Locate the cell with the specified text and output its (x, y) center coordinate. 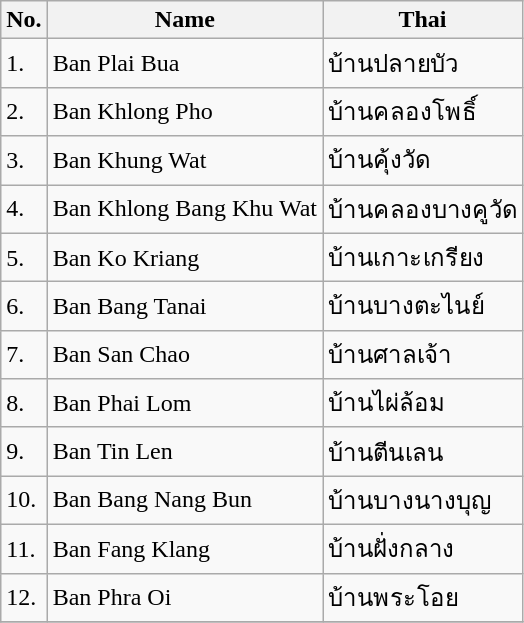
Ban Tin Len (184, 452)
7. (24, 354)
Ban Phra Oi (184, 598)
Thai (422, 20)
Ban Fang Klang (184, 548)
บ้านศาลเจ้า (422, 354)
Ban Phai Lom (184, 404)
8. (24, 404)
Ban Ko Kriang (184, 258)
บ้านเกาะเกรียง (422, 258)
บ้านคลองโพธิ์ (422, 112)
บ้านบางตะไนย์ (422, 306)
บ้านคุ้งวัด (422, 160)
Ban Bang Tanai (184, 306)
3. (24, 160)
บ้านบางนางบุญ (422, 500)
บ้านคลองบางคูวัด (422, 208)
บ้านปลายบัว (422, 64)
Ban Khung Wat (184, 160)
4. (24, 208)
12. (24, 598)
No. (24, 20)
Ban Khlong Pho (184, 112)
Ban Plai Bua (184, 64)
1. (24, 64)
2. (24, 112)
บ้านฝั่งกลาง (422, 548)
10. (24, 500)
บ้านไผ่ล้อม (422, 404)
Name (184, 20)
Ban Khlong Bang Khu Wat (184, 208)
6. (24, 306)
11. (24, 548)
Ban San Chao (184, 354)
5. (24, 258)
บ้านพระโอย (422, 598)
บ้านตีนเลน (422, 452)
9. (24, 452)
Ban Bang Nang Bun (184, 500)
